Pinpoint the cell where the given text exists, returning its [X, Y] midpoint coordinate. 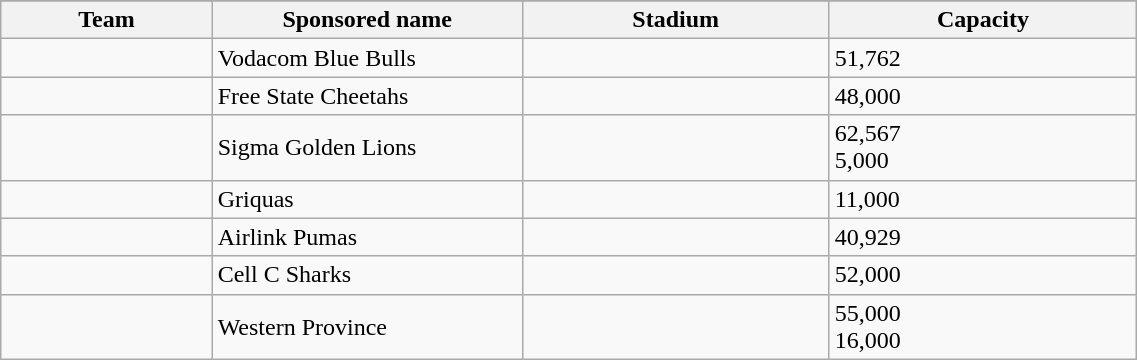
Cell C Sharks [367, 275]
51,762 [983, 58]
Sponsored name [367, 20]
Team [106, 20]
Griquas [367, 199]
Vodacom Blue Bulls [367, 58]
52,000 [983, 275]
Airlink Pumas [367, 237]
Capacity [983, 20]
Sigma Golden Lions [367, 148]
11,000 [983, 199]
Western Province [367, 326]
Stadium [676, 20]
55,000 16,000 [983, 326]
48,000 [983, 96]
40,929 [983, 237]
Free State Cheetahs [367, 96]
62,567 5,000 [983, 148]
